Find where the given text appears and provide that cell's center as [x, y] coordinate. 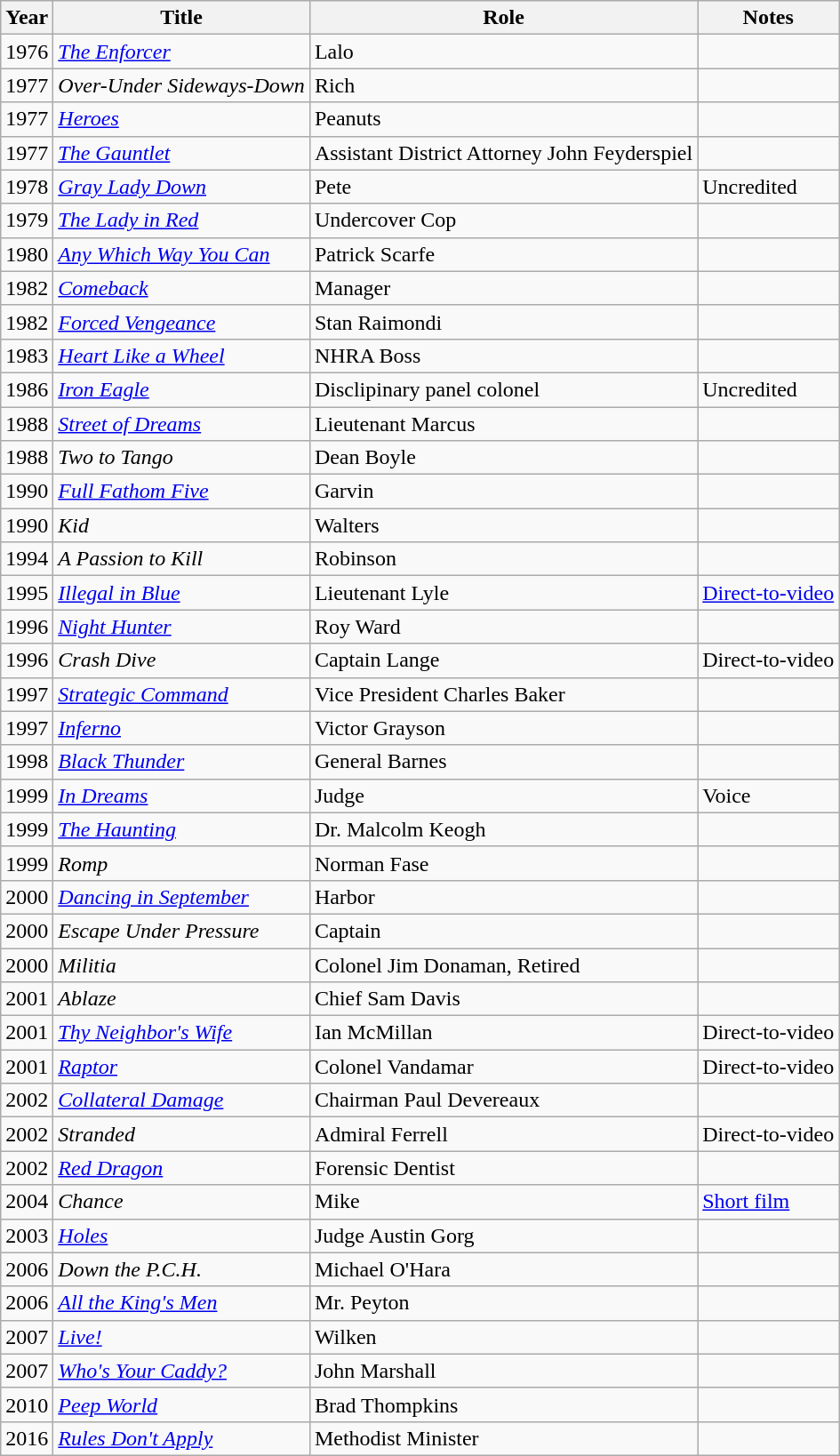
Role [503, 18]
Kid [181, 525]
Methodist Minister [503, 1438]
Inferno [181, 728]
Iron Eagle [181, 389]
Patrick Scarfe [503, 254]
Rich [503, 85]
Judge [503, 796]
1979 [27, 220]
Ian McMillan [503, 1033]
Disclipinary panel colonel [503, 389]
Comeback [181, 288]
Victor Grayson [503, 728]
Brad Thompkins [503, 1404]
Full Fathom Five [181, 492]
Dr. Malcolm Keogh [503, 829]
2004 [27, 1202]
Thy Neighbor's Wife [181, 1033]
The Haunting [181, 829]
Live! [181, 1337]
Crash Dive [181, 660]
1983 [27, 356]
1995 [27, 593]
Robinson [503, 559]
In Dreams [181, 796]
John Marshall [503, 1371]
Raptor [181, 1067]
All the King's Men [181, 1303]
2003 [27, 1236]
Heroes [181, 119]
Street of Dreams [181, 424]
Title [181, 18]
Michael O'Hara [503, 1269]
Escape Under Pressure [181, 931]
Peep World [181, 1404]
Judge Austin Gorg [503, 1236]
Chief Sam Davis [503, 999]
Vice President Charles Baker [503, 694]
General Barnes [503, 762]
Colonel Vandamar [503, 1067]
Two to Tango [181, 458]
The Enforcer [181, 52]
Dancing in September [181, 897]
Over-Under Sideways-Down [181, 85]
Chairman Paul Devereaux [503, 1100]
Admiral Ferrell [503, 1134]
Captain Lange [503, 660]
Dean Boyle [503, 458]
Roy Ward [503, 627]
Wilken [503, 1337]
Notes [768, 18]
Captain [503, 931]
Forensic Dentist [503, 1168]
The Lady in Red [181, 220]
2010 [27, 1404]
Peanuts [503, 119]
Manager [503, 288]
Mr. Peyton [503, 1303]
Collateral Damage [181, 1100]
Forced Vengeance [181, 322]
Lieutenant Marcus [503, 424]
2016 [27, 1438]
Voice [768, 796]
Assistant District Attorney John Feyderspiel [503, 153]
Year [27, 18]
Any Which Way You Can [181, 254]
1998 [27, 762]
Red Dragon [181, 1168]
Walters [503, 525]
Norman Fase [503, 863]
Mike [503, 1202]
Rules Don't Apply [181, 1438]
Night Hunter [181, 627]
Ablaze [181, 999]
Short film [768, 1202]
1994 [27, 559]
1980 [27, 254]
Pete [503, 187]
Heart Like a Wheel [181, 356]
Strategic Command [181, 694]
A Passion to Kill [181, 559]
Chance [181, 1202]
Who's Your Caddy? [181, 1371]
The Gauntlet [181, 153]
Stranded [181, 1134]
Colonel Jim Donaman, Retired [503, 964]
Lalo [503, 52]
NHRA Boss [503, 356]
Harbor [503, 897]
Lieutenant Lyle [503, 593]
Gray Lady Down [181, 187]
1978 [27, 187]
Down the P.C.H. [181, 1269]
1976 [27, 52]
Illegal in Blue [181, 593]
1986 [27, 389]
Holes [181, 1236]
Militia [181, 964]
Stan Raimondi [503, 322]
Undercover Cop [503, 220]
Black Thunder [181, 762]
Garvin [503, 492]
Romp [181, 863]
